Determine the (x, y) coordinate at the center of the cell enclosing the given text.  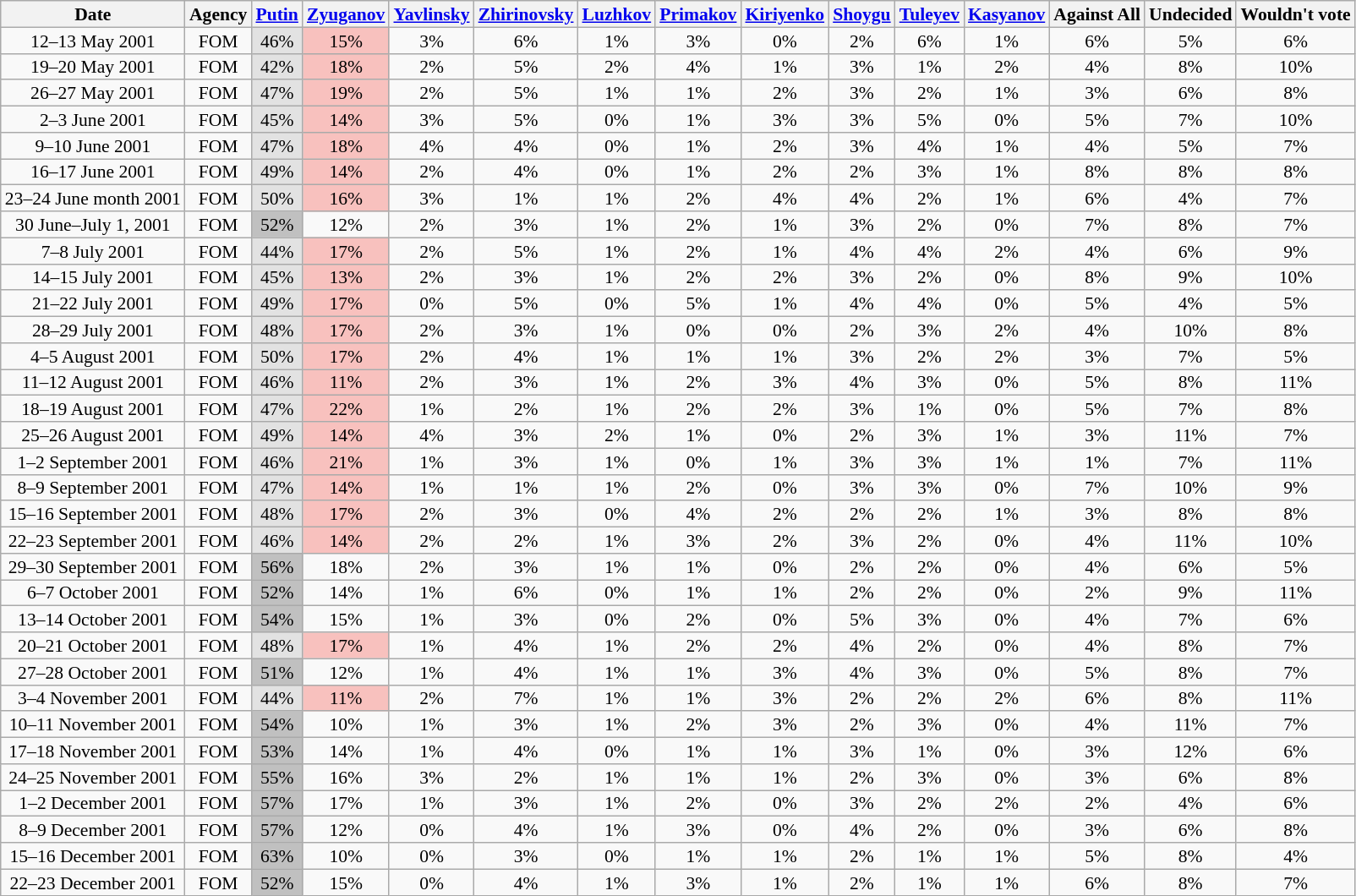
Shoygu (862, 14)
Kiriyenko (785, 14)
9–10 June 2001 (93, 145)
21% (347, 462)
13–14 October 2001 (93, 619)
6–7 October 2001 (93, 593)
Luzhkov (616, 14)
Tuleyev (930, 14)
27–28 October 2001 (93, 671)
Primakov (698, 14)
Yavlinsky (431, 14)
8–9 December 2001 (93, 830)
53% (277, 751)
28–29 July 2001 (93, 330)
15–16 September 2001 (93, 514)
15–16 December 2001 (93, 855)
7–8 July 2001 (93, 250)
21–22 July 2001 (93, 304)
55% (277, 778)
Against All (1097, 14)
11–12 August 2001 (93, 382)
19% (347, 93)
Kasyanov (1006, 14)
Zyuganov (347, 14)
8–9 September 2001 (93, 487)
3–4 November 2001 (93, 698)
22–23 September 2001 (93, 541)
10–11 November 2001 (93, 725)
17–18 November 2001 (93, 751)
Date (93, 14)
63% (277, 855)
12–13 May 2001 (93, 41)
56% (277, 566)
26–27 May 2001 (93, 93)
51% (277, 671)
42% (277, 66)
1–2 September 2001 (93, 462)
Zhirinovsky (526, 14)
20–21 October 2001 (93, 646)
Undecided (1190, 14)
24–25 November 2001 (93, 778)
16–17 June 2001 (93, 172)
19–20 May 2001 (93, 66)
Wouldn't vote (1295, 14)
1–2 December 2001 (93, 803)
Putin (277, 14)
Agency (218, 14)
22–23 December 2001 (93, 882)
18–19 August 2001 (93, 409)
14–15 July 2001 (93, 277)
2–3 June 2001 (93, 120)
23–24 June month 2001 (93, 198)
30 June–July 1, 2001 (93, 225)
25–26 August 2001 (93, 434)
4–5 August 2001 (93, 357)
13% (347, 277)
22% (347, 409)
29–30 September 2001 (93, 566)
